Return the (X, Y) coordinate for the center point of the cell that contains the specified text.  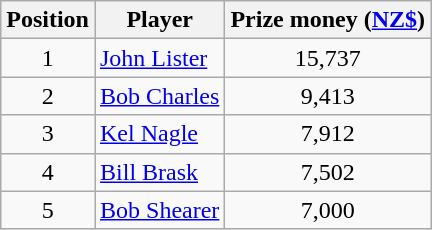
Position (48, 20)
Kel Nagle (159, 134)
Bill Brask (159, 172)
Bob Shearer (159, 210)
1 (48, 58)
9,413 (328, 96)
7,502 (328, 172)
7,912 (328, 134)
4 (48, 172)
7,000 (328, 210)
Bob Charles (159, 96)
Prize money (NZ$) (328, 20)
Player (159, 20)
3 (48, 134)
5 (48, 210)
15,737 (328, 58)
John Lister (159, 58)
2 (48, 96)
